Locate the cell with the specified text and output its (X, Y) center coordinate. 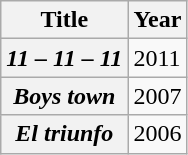
2011 (158, 58)
Title (64, 20)
Year (158, 20)
Boys town (64, 96)
2007 (158, 96)
2006 (158, 134)
11 – 11 – 11 (64, 58)
El triunfo (64, 134)
